Capture the cell that displays the provided text and extract its (x, y) central coordinate. 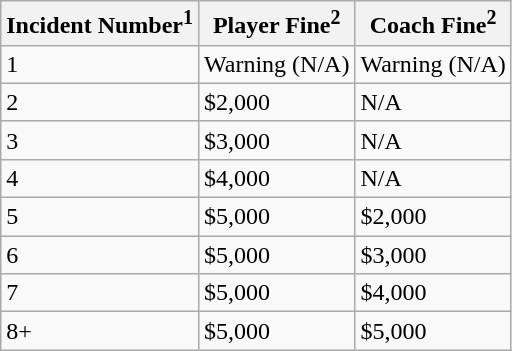
1 (100, 64)
6 (100, 255)
Player Fine2 (276, 24)
7 (100, 293)
5 (100, 217)
3 (100, 140)
8+ (100, 331)
2 (100, 102)
4 (100, 178)
Coach Fine2 (433, 24)
Incident Number1 (100, 24)
